From the cell containing the given text, extract its center point as [x, y] coordinate. 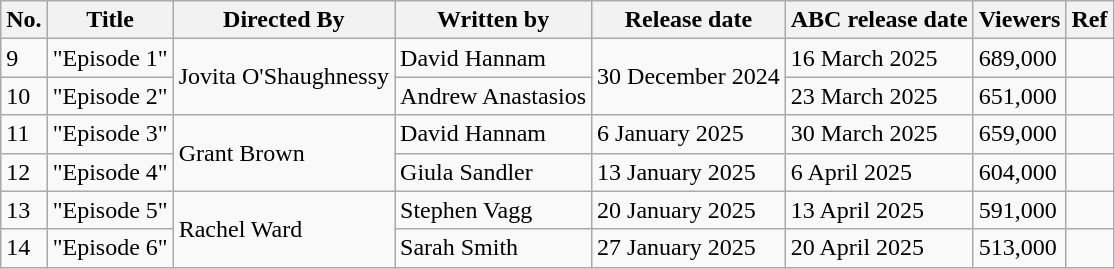
27 January 2025 [689, 248]
14 [24, 248]
13 January 2025 [689, 172]
Title [110, 20]
Sarah Smith [494, 248]
"Episode 6" [110, 248]
Rachel Ward [284, 229]
591,000 [1020, 210]
13 April 2025 [879, 210]
Andrew Anastasios [494, 96]
6 April 2025 [879, 172]
Grant Brown [284, 153]
604,000 [1020, 172]
13 [24, 210]
23 March 2025 [879, 96]
11 [24, 134]
"Episode 1" [110, 58]
No. [24, 20]
Giula Sandler [494, 172]
Viewers [1020, 20]
9 [24, 58]
"Episode 4" [110, 172]
513,000 [1020, 248]
10 [24, 96]
20 April 2025 [879, 248]
689,000 [1020, 58]
Stephen Vagg [494, 210]
651,000 [1020, 96]
Jovita O'Shaughnessy [284, 77]
12 [24, 172]
Directed By [284, 20]
16 March 2025 [879, 58]
Release date [689, 20]
20 January 2025 [689, 210]
"Episode 3" [110, 134]
ABC release date [879, 20]
Written by [494, 20]
"Episode 5" [110, 210]
659,000 [1020, 134]
30 March 2025 [879, 134]
Ref [1090, 20]
6 January 2025 [689, 134]
"Episode 2" [110, 96]
30 December 2024 [689, 77]
